Return the (X, Y) coordinate for the center point of the cell that contains the specified text.  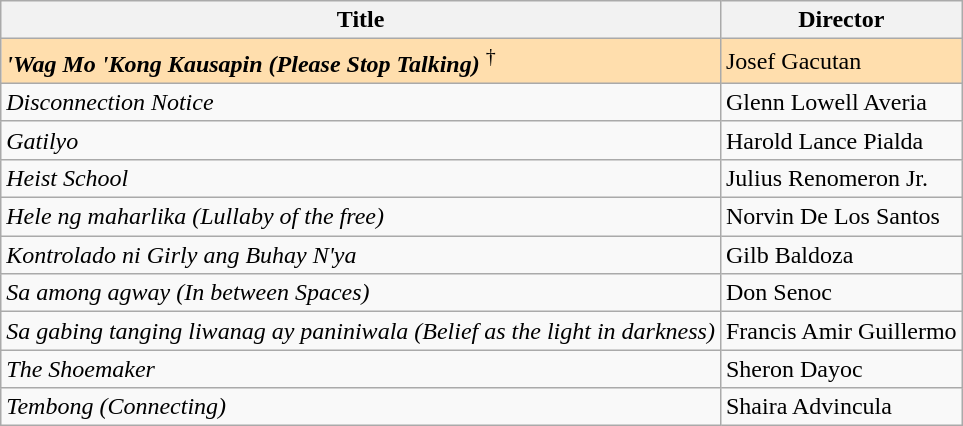
Francis Amir Guillermo (841, 331)
Norvin De Los Santos (841, 217)
Gilb Baldoza (841, 255)
Disconnection Notice (361, 102)
Don Senoc (841, 293)
Sheron Dayoc (841, 369)
Harold Lance Pialda (841, 140)
Sa gabing tanging liwanag ay paniniwala (Belief as the light in darkness) (361, 331)
Heist School (361, 178)
Sa among agway (In between Spaces) (361, 293)
Title (361, 20)
Director (841, 20)
Julius Renomeron Jr. (841, 178)
Glenn Lowell Averia (841, 102)
Kontrolado ni Girly ang Buhay N'ya (361, 255)
Gatilyo (361, 140)
'Wag Mo 'Kong Kausapin (Please Stop Talking) † (361, 62)
Tembong (Connecting) (361, 407)
Shaira Advincula (841, 407)
The Shoemaker (361, 369)
Josef Gacutan (841, 62)
Hele ng maharlika (Lullaby of the free) (361, 217)
